Extract the (X, Y) coordinate from the center of the cell holding the provided text.  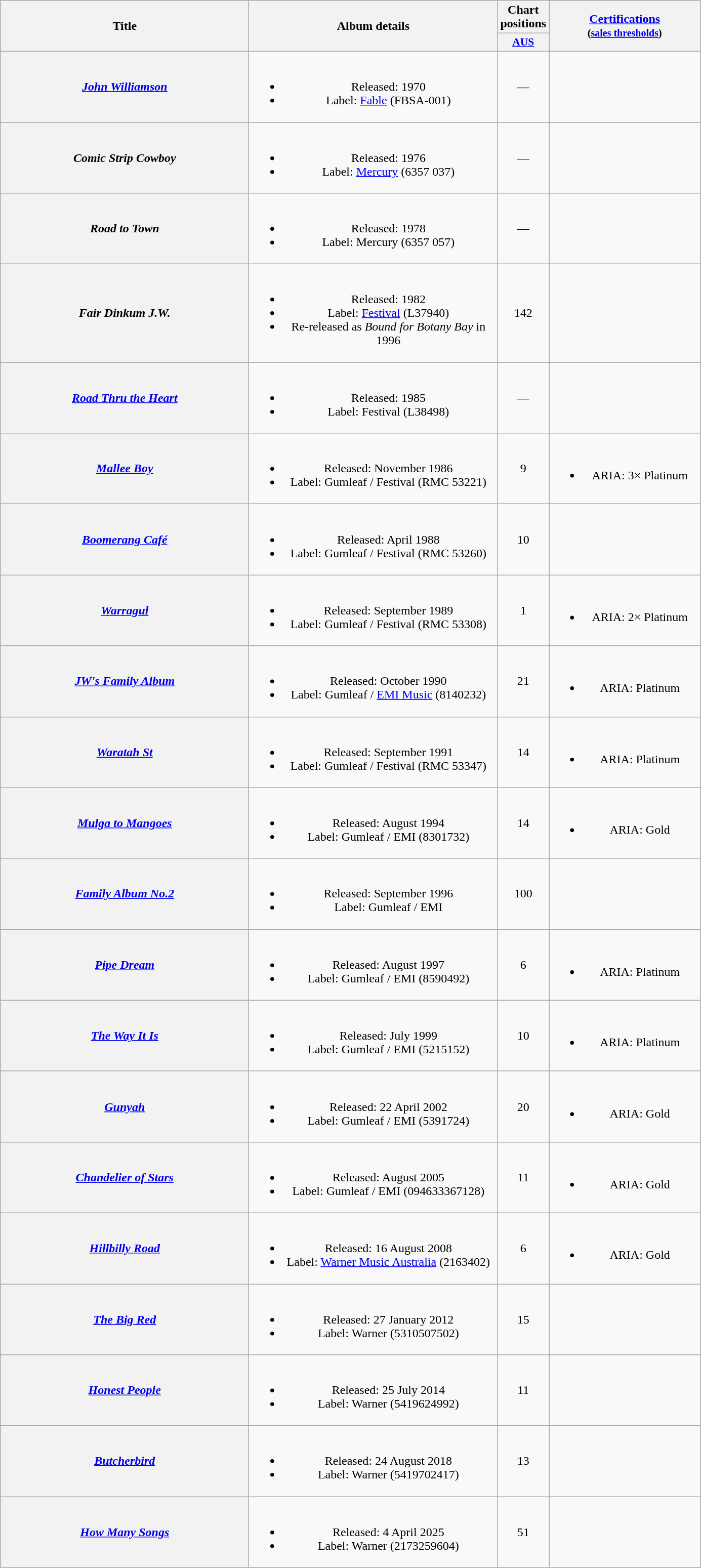
Certifications(sales thresholds) (625, 26)
Warragul (125, 610)
Released: 1978Label: Mercury (6357 057) (374, 229)
Chart positions (523, 17)
Released: September 1991Label: Gumleaf / Festival (RMC 53347) (374, 752)
21 (523, 681)
Released: 1985Label: Festival (L38498) (374, 398)
Released: 24 August 2018Label: Warner (5419702417) (374, 1461)
Album details (374, 26)
Hillbilly Road (125, 1248)
20 (523, 1106)
Chandelier of Stars (125, 1177)
Released: November 1986Label: Gumleaf / Festival (RMC 53221) (374, 469)
Released: September 1996Label: Gumleaf / EMI (374, 894)
Boomerang Café (125, 540)
Released: 25 July 2014Label: Warner (5419624992) (374, 1390)
142 (523, 313)
The Big Red (125, 1319)
Released: 1970Label: Fable (FBSA-001) (374, 87)
Title (125, 26)
Released: September 1989Label: Gumleaf / Festival (RMC 53308) (374, 610)
ARIA: 3× Platinum (625, 469)
Comic Strip Cowboy (125, 158)
AUS (523, 43)
Released: October 1990Label: Gumleaf / EMI Music (8140232) (374, 681)
Released: August 2005Label: Gumleaf / EMI (094633367128) (374, 1177)
Waratah St (125, 752)
Pipe Dream (125, 965)
Mulga to Mangoes (125, 823)
1 (523, 610)
Fair Dinkum J.W. (125, 313)
Released: 27 January 2012Label: Warner (5310507502) (374, 1319)
100 (523, 894)
Released: August 1994Label: Gumleaf / EMI (8301732) (374, 823)
Gunyah (125, 1106)
Released: 22 April 2002Label: Gumleaf / EMI (5391724) (374, 1106)
Released: August 1997Label: Gumleaf / EMI (8590492) (374, 965)
Family Album No.2 (125, 894)
John Williamson (125, 87)
JW's Family Album (125, 681)
51 (523, 1532)
How Many Songs (125, 1532)
Released: 16 August 2008Label: Warner Music Australia (2163402) (374, 1248)
Released: 1982Label: Festival (L37940)Re-released as Bound for Botany Bay in 1996 (374, 313)
ARIA: 2× Platinum (625, 610)
The Way It Is (125, 1036)
Road to Town (125, 229)
Released: 1976Label: Mercury (6357 037) (374, 158)
Mallee Boy (125, 469)
Honest People (125, 1390)
Butcherbird (125, 1461)
13 (523, 1461)
Released: July 1999Label: Gumleaf / EMI (5215152) (374, 1036)
Released: April 1988Label: Gumleaf / Festival (RMC 53260) (374, 540)
15 (523, 1319)
Released: 4 April 2025Label: Warner (2173259604) (374, 1532)
9 (523, 469)
Road Thru the Heart (125, 398)
